Detect which cell encompasses the target text, then output its [X, Y] center coordinate. 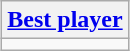
Best player [65, 20]
